Return the (X, Y) coordinate for the center point of the cell that contains the specified text.  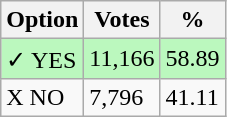
58.89 (192, 59)
Votes (122, 20)
✓ YES (42, 59)
X NO (42, 97)
41.11 (192, 97)
11,166 (122, 59)
7,796 (122, 97)
% (192, 20)
Option (42, 20)
